Extract the [x, y] coordinate from the center of the cell holding the provided text.  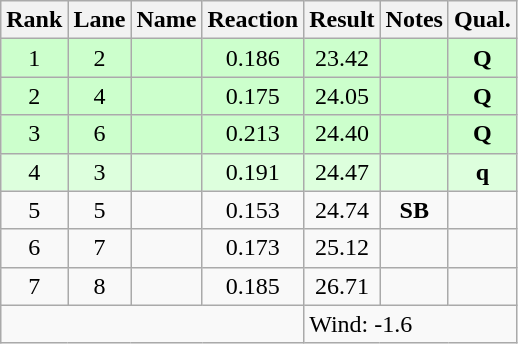
0.213 [253, 134]
25.12 [342, 248]
0.153 [253, 210]
1 [34, 58]
24.74 [342, 210]
SB [414, 210]
0.175 [253, 96]
26.71 [342, 286]
23.42 [342, 58]
Reaction [253, 20]
Lane [100, 20]
Result [342, 20]
Qual. [482, 20]
24.40 [342, 134]
Rank [34, 20]
Notes [414, 20]
24.05 [342, 96]
0.186 [253, 58]
Name [166, 20]
Wind: -1.6 [410, 324]
8 [100, 286]
0.185 [253, 286]
0.191 [253, 172]
0.173 [253, 248]
q [482, 172]
24.47 [342, 172]
